Output the (X, Y) coordinate of the center of the cell containing the given text.  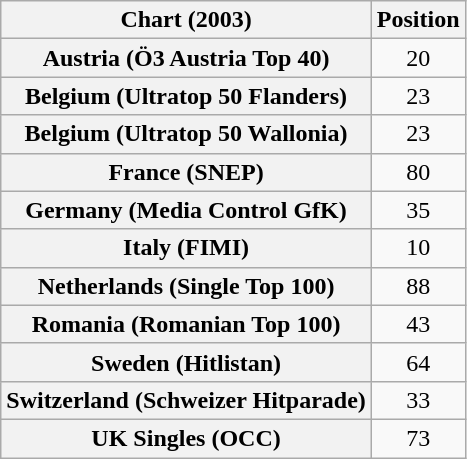
Chart (2003) (186, 20)
Belgium (Ultratop 50 Wallonia) (186, 134)
Sweden (Hitlistan) (186, 362)
10 (418, 248)
Romania (Romanian Top 100) (186, 324)
Germany (Media Control GfK) (186, 210)
Netherlands (Single Top 100) (186, 286)
80 (418, 172)
64 (418, 362)
73 (418, 438)
33 (418, 400)
43 (418, 324)
UK Singles (OCC) (186, 438)
35 (418, 210)
Italy (FIMI) (186, 248)
20 (418, 58)
Switzerland (Schweizer Hitparade) (186, 400)
88 (418, 286)
Austria (Ö3 Austria Top 40) (186, 58)
Position (418, 20)
Belgium (Ultratop 50 Flanders) (186, 96)
France (SNEP) (186, 172)
